Scan for the cell matching the given text and deliver its (X, Y) coordinate at center. 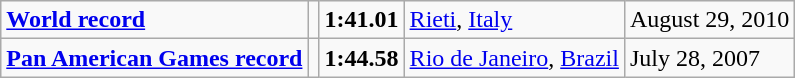
Rieti, Italy (514, 20)
August 29, 2010 (709, 20)
1:44.58 (362, 58)
July 28, 2007 (709, 58)
Pan American Games record (154, 58)
1:41.01 (362, 20)
Rio de Janeiro, Brazil (514, 58)
World record (154, 20)
